Identify which cell holds the provided text, then report its (X, Y) central coordinate. 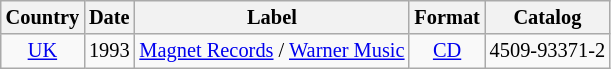
Magnet Records / Warner Music (272, 51)
1993 (109, 51)
Country (42, 17)
4509-93371-2 (548, 51)
Date (109, 17)
CD (446, 51)
UK (42, 51)
Format (446, 17)
Catalog (548, 17)
Label (272, 17)
